For the text-containing cell, return its midpoint in (x, y) coordinate format. 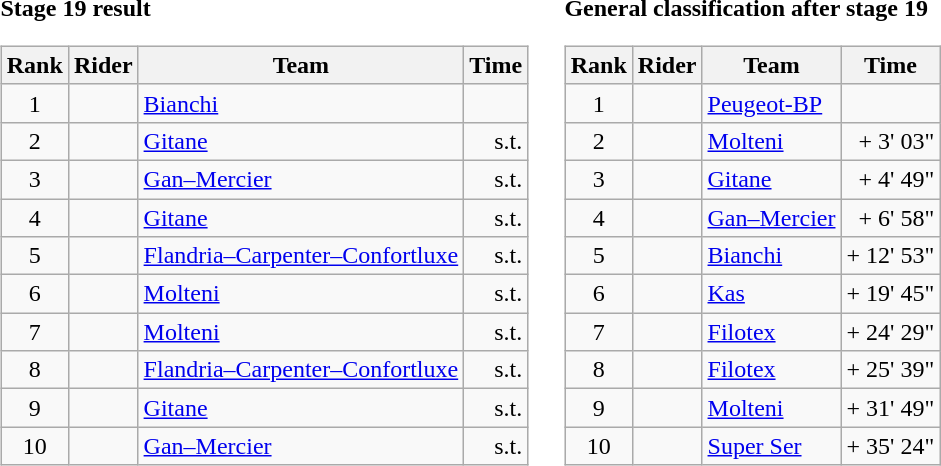
+ 35' 24" (890, 446)
+ 6' 58" (890, 217)
Peugeot-BP (772, 103)
+ 24' 29" (890, 332)
+ 3' 03" (890, 141)
+ 19' 45" (890, 294)
+ 12' 53" (890, 256)
+ 31' 49" (890, 408)
+ 4' 49" (890, 179)
+ 25' 39" (890, 370)
Super Ser (772, 446)
Kas (772, 294)
